Extract the (X, Y) coordinate from the center of the cell holding the provided text.  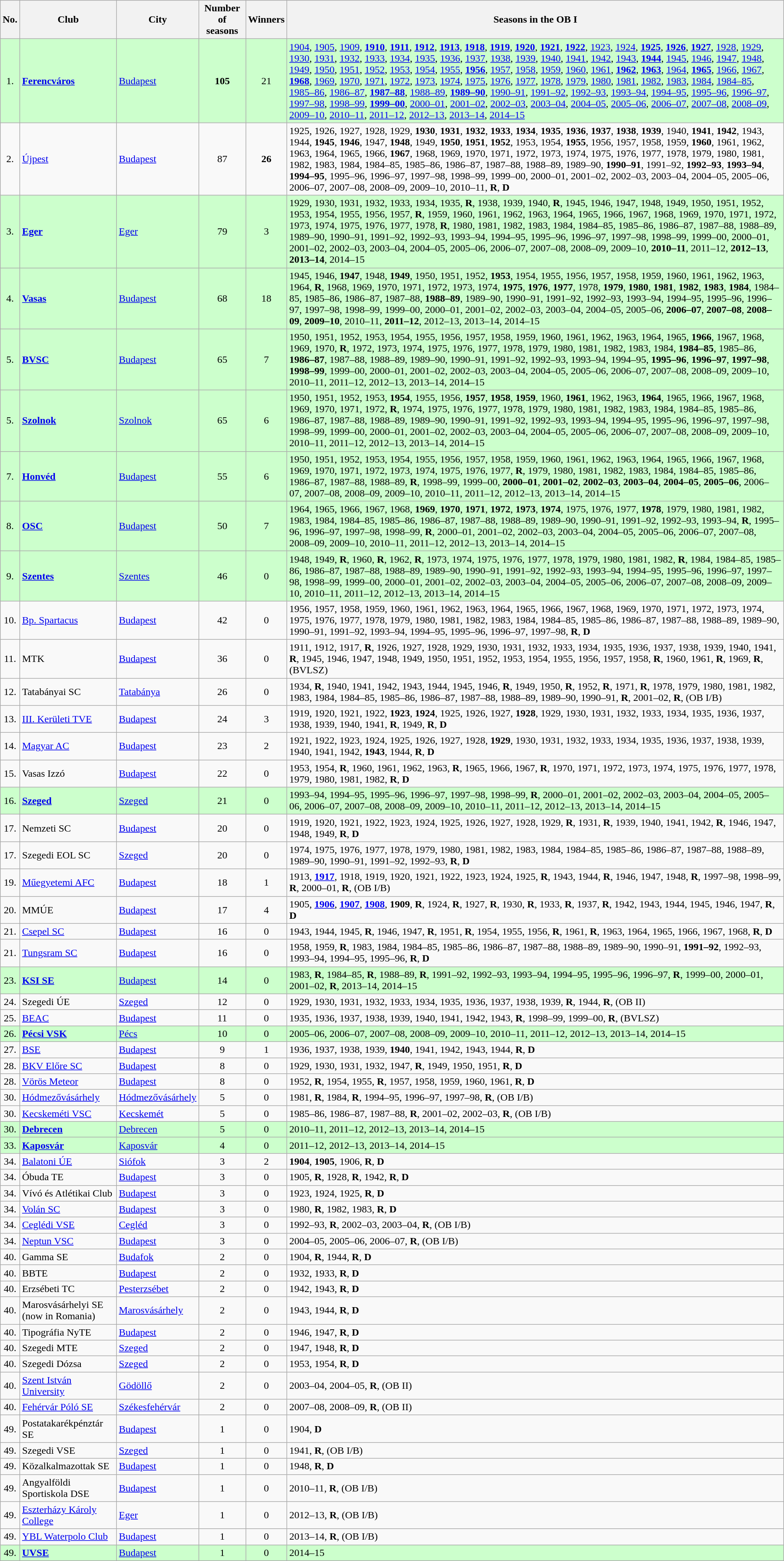
2014–15 (535, 1553)
2011–12, 2012–13, 2013–14, 2014–15 (535, 1145)
Fehérvár Póló SE (68, 1407)
2012–13, R, (OB I/B) (535, 1515)
7. (10, 476)
BBTE (68, 1273)
Volán SC (68, 1209)
15. (10, 773)
1943, 1944, R, D (535, 1310)
1985–86, 1986–87, 1987–88, R, 2001–02, 2002–03, R, (OB I/B) (535, 1114)
Tatabánya (157, 691)
10 (222, 1034)
YBL Waterpolo Club (68, 1537)
Vörös Meteor (68, 1082)
1948, R, D (535, 1466)
Bp. Spartacus (68, 620)
Csepel SC (68, 931)
Műegyetemi AFC (68, 882)
MTK (68, 659)
1953, 1954, R, 1960, 1961, 1962, 1963, R, 1965, 1966, 1967, R, 1970, 1971, 1972, 1973, 1974, 1975, 1976, 1977, 1978, 1979, 1980, 1981, 1982, R, D (535, 773)
1929, 1930, 1931, 1932, 1933, 1934, 1935, 1936, 1937, 1938, 1939, R, 1944, R, (OB II) (535, 1002)
Gamma SE (68, 1257)
2003–04, 2004–05, R, (OB II) (535, 1386)
BVSC (68, 359)
8. (10, 526)
1953, 1954, R, D (535, 1364)
2013–14, R, (OB I/B) (535, 1537)
Seasons in the OB I (535, 20)
2010–11, 2011–12, 2012–13, 2013–14, 2014–15 (535, 1129)
Óbuda TE (68, 1177)
Eszterházy Károly College (68, 1515)
BKV Előre SC (68, 1065)
Magyar AC (68, 747)
Neptun VSC (68, 1241)
Szegedi MTE (68, 1348)
23 (222, 747)
17 (222, 910)
24. (10, 1002)
Erzsébeti TC (68, 1289)
68 (222, 298)
9 (222, 1049)
Tungsram SC (68, 953)
20. (10, 910)
11 (222, 1018)
1904, D (535, 1429)
Kecskeméti VSC (68, 1114)
Tatabányai SC (68, 691)
1958, 1959, R, 1983, 1984, 1984–85, 1985–86, 1986–87, 1987–88, 1988–89, 1989–90, 1990–91, 1991–92, 1992–93, 1993–94, 1994–95, 1995–96, R, D (535, 953)
Ceglédi VSE (68, 1225)
Angyalföldi Sportiskola DSE (68, 1488)
1936, 1937, 1938, 1939, 1940, 1941, 1942, 1943, 1944, R, D (535, 1049)
1983, R, 1984–85, R, 1988–89, R, 1991–92, 1992–93, 1993–94, 1994–95, 1995–96, 1996–97, R, 1999–00, 2000–01, 2001–02, R, 2013–14, 2014–15 (535, 980)
KSI SE (68, 980)
Szegedi EOL SC (68, 855)
19. (10, 882)
Gödöllő (157, 1386)
14 (222, 980)
2010–11, R, (OB I/B) (535, 1488)
Ferencváros (68, 81)
2. (10, 159)
Postatakarékpénztár SE (68, 1429)
BEAC (68, 1018)
Szent István University (68, 1386)
BSE (68, 1049)
1905, R, 1928, R, 1942, R, D (535, 1177)
MMÚE (68, 910)
33. (10, 1145)
1. (10, 81)
55 (222, 476)
No. (10, 20)
Szegedi Dózsa (68, 1364)
Szegedi VSE (68, 1450)
1980, R, 1982, 1983, R, D (535, 1209)
1981, R, 1984, R, 1994–95, 1996–97, 1997–98, R, (OB I/B) (535, 1098)
1942, 1943, R, D (535, 1289)
46 (222, 576)
24 (222, 719)
Tipográfia NyTE (68, 1332)
79 (222, 231)
Cegléd (157, 1225)
1904, R, 1944, R, D (535, 1257)
III. Kerületi TVE (68, 719)
1921, 1922, 1923, 1924, 1925, 1926, 1927, 1928, 1929, 1930, 1931, 1932, 1933, 1934, 1935, 1936, 1937, 1938, 1939, 1940, 1941, 1942, 1943, 1944, R, D (535, 747)
1952, R, 1954, 1955, R, 1957, 1958, 1959, 1960, 1961, R, D (535, 1082)
23. (10, 980)
Pesterzsébet (157, 1289)
Vasas (68, 298)
1943, 1944, 1945, R, 1946, 1947, R, 1951, R, 1954, 1955, 1956, R, 1961, R, 1963, 1964, 1965, 1966, 1967, 1968, R, D (535, 931)
1923, 1924, 1925, R, D (535, 1193)
2005–06, 2006–07, 2007–08, 2008–09, 2009–10, 2010–11, 2011–12, 2012–13, 2013–14, 2014–15 (535, 1034)
1935, 1936, 1937, 1938, 1939, 1940, 1941, 1942, 1943, R, 1998–99, 1999–00, R, (BVLSZ) (535, 1018)
1904, 1905, 1906, R, D (535, 1161)
16. (10, 801)
Közalkalmazottak SE (68, 1466)
1913, 1917, 1918, 1919, 1920, 1921, 1922, 1923, 1924, 1925, R, 1943, 1944, R, 1946, 1947, 1948, R, 1997–98, 1998–99, R, 2000–01, R, (OB I/B) (535, 882)
Balatoni ÚE (68, 1161)
Pécs (157, 1034)
14. (10, 747)
9. (10, 576)
UVSE (68, 1553)
1929, 1930, 1931, 1932, 1947, R, 1949, 1950, 1951, R, D (535, 1065)
4. (10, 298)
1941, R, (OB I/B) (535, 1450)
25. (10, 1018)
Nemzeti SC (68, 828)
26. (10, 1034)
1946, 1947, R, D (535, 1332)
36 (222, 659)
1905, 1906, 1907, 1908, 1909, R, 1924, R, 1927, R, 1930, R, 1933, R, 1937, R, 1942, 1943, 1944, 1945, 1946, 1947, R, D (535, 910)
3. (10, 231)
City (157, 20)
Budafok (157, 1257)
11. (10, 659)
Vívó és Atlétikai Club (68, 1193)
1919, 1920, 1921, 1922, 1923, 1924, 1925, 1926, 1927, 1928, 1929, R, 1931, R, 1939, 1940, 1941, 1942, R, 1946, 1947, 1948, 1949, R, D (535, 828)
Szegedi ÚE (68, 1002)
27. (10, 1049)
1947, 1948, R, D (535, 1348)
87 (222, 159)
Vasas Izzó (68, 773)
2007–08, 2008–09, R, (OB II) (535, 1407)
Number of seasons (222, 20)
22 (222, 773)
Honvéd (68, 476)
Marosvásárhely (157, 1310)
50 (222, 526)
Winners (266, 20)
Club (68, 20)
Siófok (157, 1161)
42 (222, 620)
1992–93, R, 2002–03, 2003–04, R, (OB I/B) (535, 1225)
13. (10, 719)
Kecskemét (157, 1114)
Marosvásárhelyi SE (now in Romania) (68, 1310)
1932, 1933, R, D (535, 1273)
105 (222, 81)
12. (10, 691)
Újpest (68, 159)
Pécsi VSK (68, 1034)
12 (222, 1002)
OSC (68, 526)
2004–05, 2005–06, 2006–07, R, (OB I/B) (535, 1241)
10. (10, 620)
Székesfehérvár (157, 1407)
